Scan for the cell matching the given text and deliver its [x, y] coordinate at center. 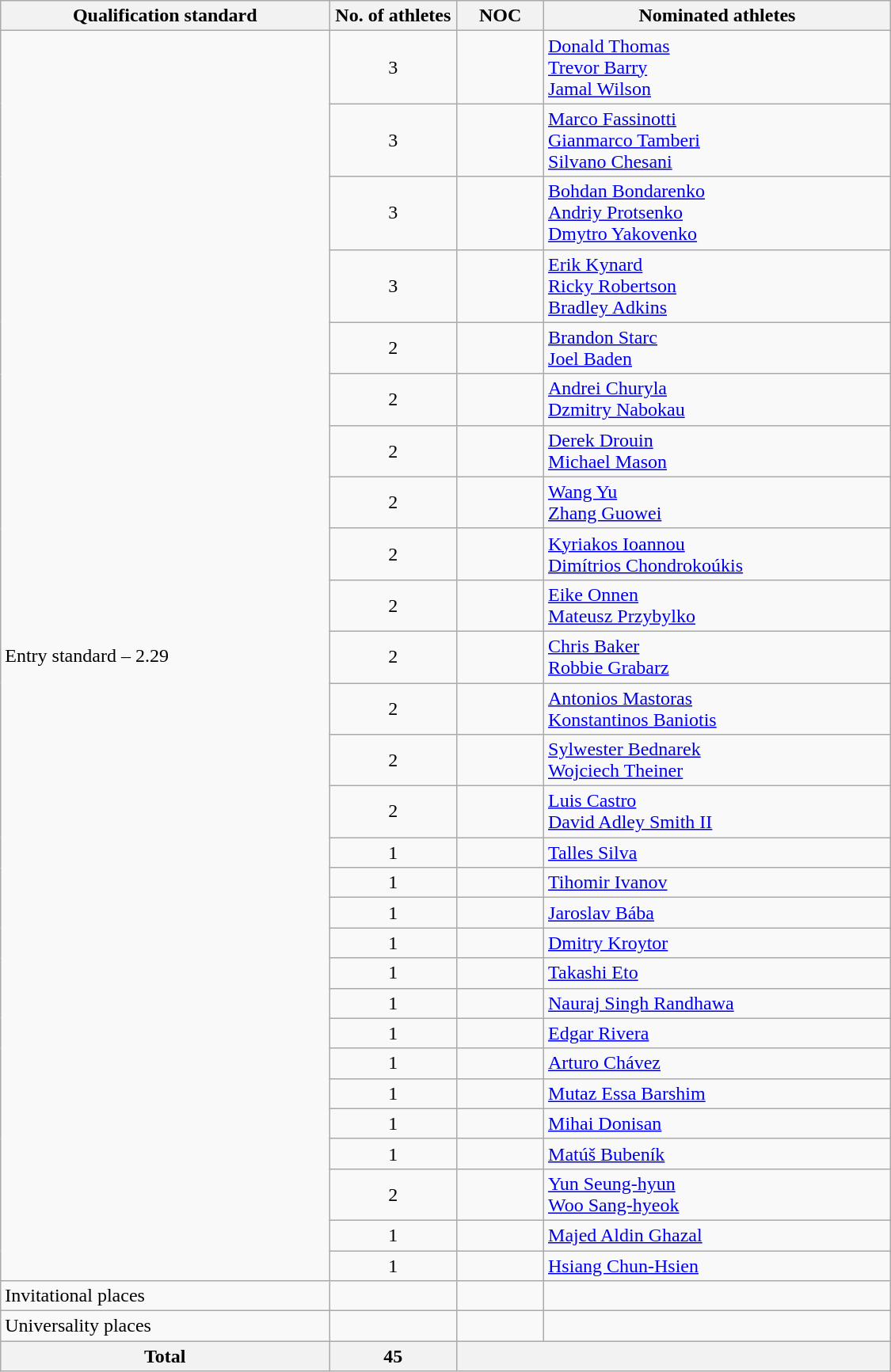
Chris BakerRobbie Grabarz [718, 657]
Jaroslav Bába [718, 913]
Eike OnnenMateusz Przybylko [718, 605]
Nauraj Singh Randhawa [718, 1003]
Mutaz Essa Barshim [718, 1093]
NOC [501, 16]
Derek DrouinMichael Mason [718, 451]
Marco FassinottiGianmarco TamberiSilvano Chesani [718, 140]
Tihomir Ivanov [718, 883]
Invitational places [165, 1296]
Bohdan BondarenkoAndriy ProtsenkoDmytro Yakovenko [718, 213]
Wang YuZhang Guowei [718, 502]
Total [165, 1356]
Erik KynardRicky RobertsonBradley Adkins [718, 286]
Donald ThomasTrevor BarryJamal Wilson [718, 67]
Andrei ChurylaDzmitry Nabokau [718, 399]
Luis CastroDavid Adley Smith II [718, 812]
Entry standard – 2.29 [165, 656]
Hsiang Chun-Hsien [718, 1266]
Yun Seung-hyunWoo Sang-hyeok [718, 1194]
Talles Silva [718, 853]
Brandon StarcJoel Baden [718, 348]
Arturo Chávez [718, 1063]
45 [393, 1356]
Universality places [165, 1326]
Sylwester BednarekWojciech Theiner [718, 760]
Matúš Bubeník [718, 1153]
Kyriakos IoannouDimítrios Chondrokoúkis [718, 554]
Takashi Eto [718, 973]
Qualification standard [165, 16]
Mihai Donisan [718, 1123]
Edgar Rivera [718, 1033]
Antonios MastorasKonstantinos Baniotis [718, 708]
No. of athletes [393, 16]
Majed Aldin Ghazal [718, 1235]
Nominated athletes [718, 16]
Dmitry Kroytor [718, 943]
